Extract the [X, Y] coordinate from the center of the cell holding the provided text.  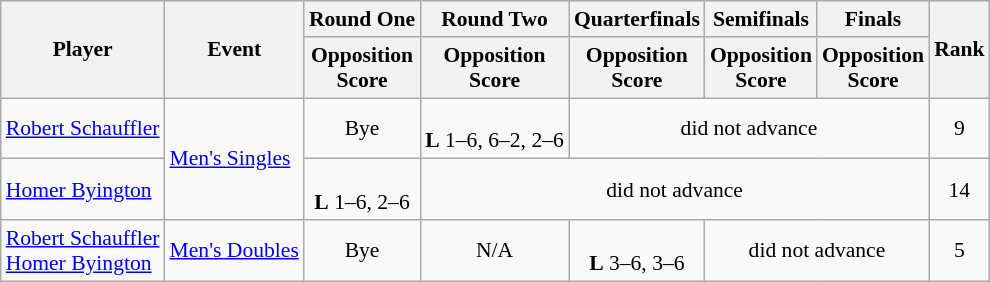
Round Two [494, 19]
L 1–6, 2–6 [362, 190]
Robert Schauffler [83, 128]
Event [234, 50]
Rank [960, 50]
L 1–6, 6–2, 2–6 [494, 128]
L 3–6, 3–6 [637, 250]
Player [83, 50]
Quarterfinals [637, 19]
Semifinals [761, 19]
N/A [494, 250]
Robert SchaufflerHomer Byington [83, 250]
Men's Singles [234, 159]
14 [960, 190]
Men's Doubles [234, 250]
Finals [873, 19]
Round One [362, 19]
5 [960, 250]
9 [960, 128]
Homer Byington [83, 190]
